For the text-containing cell, return its midpoint in [x, y] coordinate format. 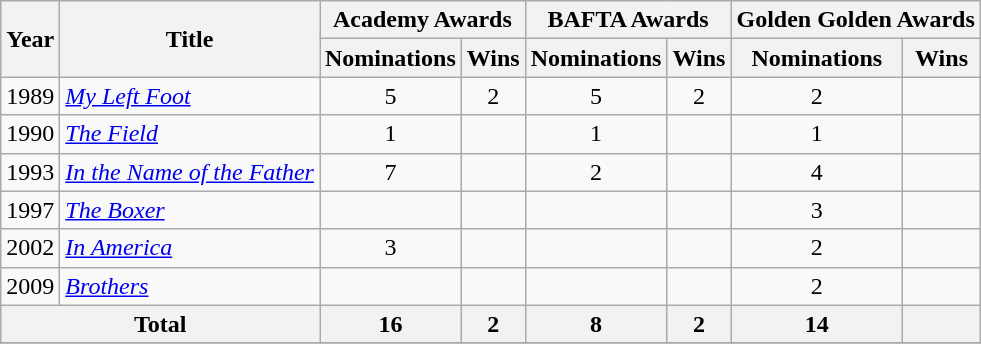
Academy Awards [423, 20]
Brothers [190, 286]
Title [190, 39]
2002 [30, 248]
4 [817, 172]
In America [190, 248]
1990 [30, 134]
BAFTA Awards [628, 20]
In the Name of the Father [190, 172]
Year [30, 39]
The Boxer [190, 210]
Golden Golden Awards [856, 20]
8 [596, 324]
My Left Foot [190, 96]
2009 [30, 286]
Total [160, 324]
The Field [190, 134]
7 [391, 172]
1993 [30, 172]
1989 [30, 96]
16 [391, 324]
1997 [30, 210]
14 [817, 324]
